Detect which cell encompasses the target text, then output its [X, Y] center coordinate. 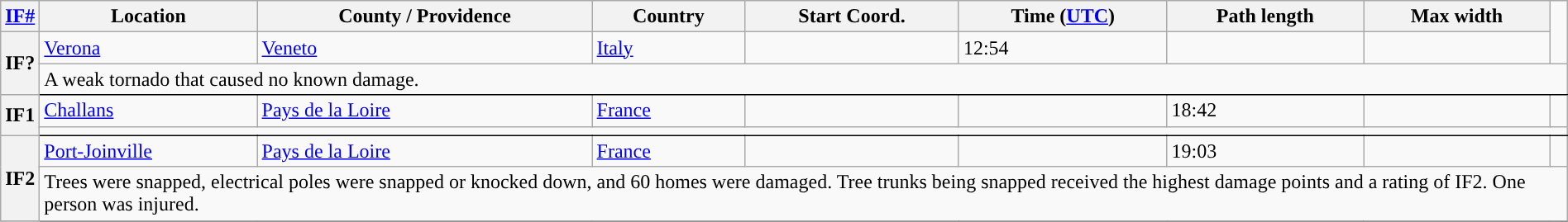
Time (UTC) [1063, 17]
IF1 [20, 116]
Italy [668, 48]
18:42 [1265, 111]
Country [668, 17]
IF2 [20, 178]
A weak tornado that caused no known damage. [804, 79]
Start Coord. [852, 17]
Veneto [425, 48]
Challans [149, 111]
IF? [20, 64]
Port-Joinville [149, 151]
12:54 [1063, 48]
Path length [1265, 17]
IF# [20, 17]
County / Providence [425, 17]
Location [149, 17]
19:03 [1265, 151]
Max width [1457, 17]
Verona [149, 48]
